Determine the (X, Y) coordinate at the center of the cell enclosing the given text.  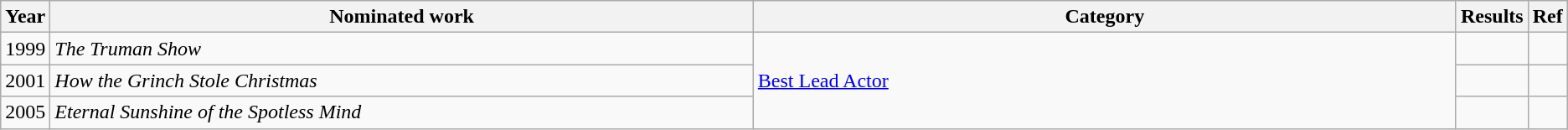
Eternal Sunshine of the Spotless Mind (402, 112)
The Truman Show (402, 49)
Year (25, 17)
2001 (25, 81)
Ref (1548, 17)
2005 (25, 112)
Category (1104, 17)
Nominated work (402, 17)
Best Lead Actor (1104, 81)
Results (1492, 17)
How the Grinch Stole Christmas (402, 81)
1999 (25, 49)
